Search for the cell housing the specified text and yield its (x, y) center coordinate. 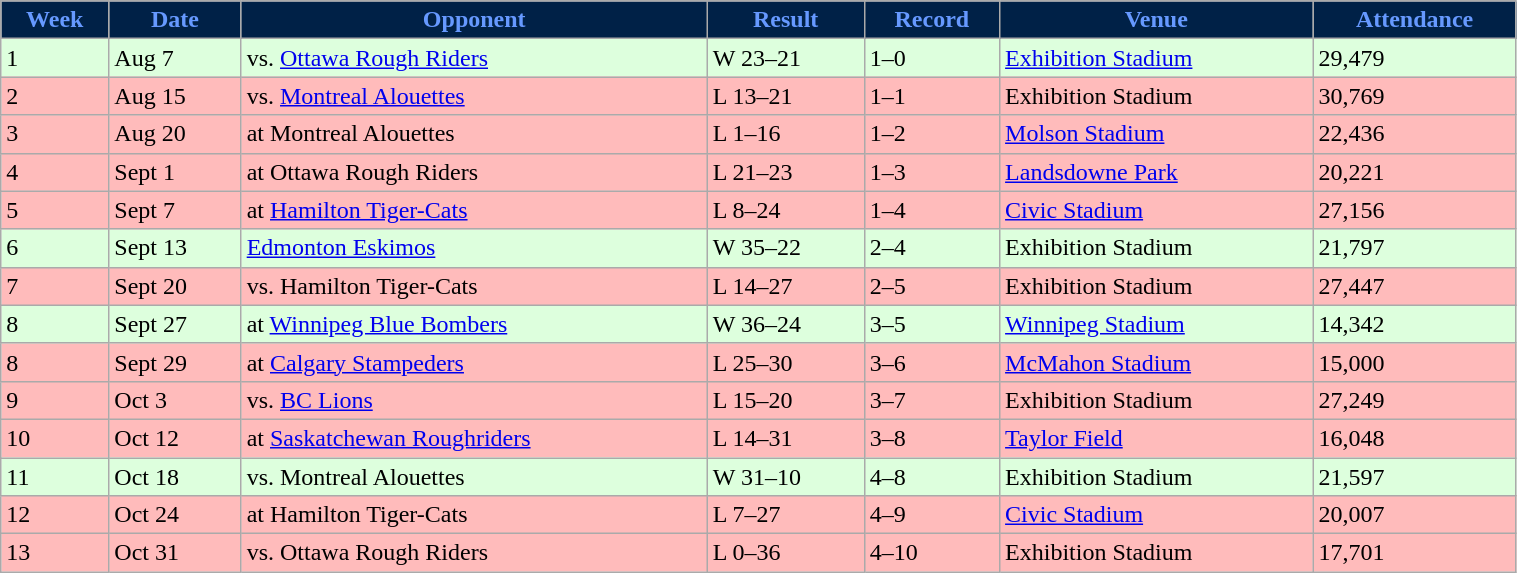
Oct 18 (175, 477)
at Montreal Alouettes (474, 134)
vs. Hamilton Tiger-Cats (474, 286)
Sept 20 (175, 286)
Aug 15 (175, 96)
Sept 7 (175, 210)
3–8 (932, 438)
W 23–21 (786, 58)
Oct 24 (175, 515)
12 (55, 515)
27,156 (1414, 210)
4–8 (932, 477)
1–2 (932, 134)
Sept 29 (175, 362)
27,447 (1414, 286)
16,048 (1414, 438)
20,007 (1414, 515)
13 (55, 553)
at Winnipeg Blue Bombers (474, 324)
15,000 (1414, 362)
2–5 (932, 286)
3 (55, 134)
Opponent (474, 20)
1–0 (932, 58)
L 14–27 (786, 286)
2–4 (932, 248)
W 35–22 (786, 248)
17,701 (1414, 553)
Record (932, 20)
Taylor Field (1157, 438)
21,597 (1414, 477)
Sept 1 (175, 172)
Aug 20 (175, 134)
2 (55, 96)
7 (55, 286)
Date (175, 20)
L 15–20 (786, 400)
5 (55, 210)
29,479 (1414, 58)
1–1 (932, 96)
Venue (1157, 20)
6 (55, 248)
Molson Stadium (1157, 134)
Oct 12 (175, 438)
L 1–16 (786, 134)
Landsdowne Park (1157, 172)
30,769 (1414, 96)
4–9 (932, 515)
at Saskatchewan Roughriders (474, 438)
22,436 (1414, 134)
9 (55, 400)
1–3 (932, 172)
11 (55, 477)
4–10 (932, 553)
Attendance (1414, 20)
3–6 (932, 362)
Sept 13 (175, 248)
20,221 (1414, 172)
27,249 (1414, 400)
Edmonton Eskimos (474, 248)
Result (786, 20)
McMahon Stadium (1157, 362)
L 7–27 (786, 515)
10 (55, 438)
W 31–10 (786, 477)
W 36–24 (786, 324)
L 25–30 (786, 362)
L 21–23 (786, 172)
Sept 27 (175, 324)
1 (55, 58)
L 0–36 (786, 553)
21,797 (1414, 248)
14,342 (1414, 324)
vs. BC Lions (474, 400)
Oct 31 (175, 553)
Week (55, 20)
4 (55, 172)
3–5 (932, 324)
at Calgary Stampeders (474, 362)
Aug 7 (175, 58)
1–4 (932, 210)
at Ottawa Rough Riders (474, 172)
Oct 3 (175, 400)
Winnipeg Stadium (1157, 324)
L 13–21 (786, 96)
3–7 (932, 400)
L 14–31 (786, 438)
L 8–24 (786, 210)
